Find where the given text appears and provide that cell's center as [x, y] coordinate. 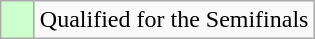
Qualified for the Semifinals [174, 20]
